From the cell containing the given text, extract its center point as (X, Y) coordinate. 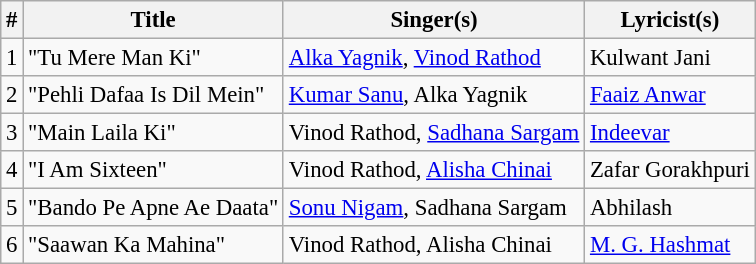
# (12, 20)
Abhilash (670, 208)
Zafar Gorakhpuri (670, 170)
"Main Laila Ki" (154, 133)
3 (12, 133)
Faaiz Anwar (670, 95)
5 (12, 208)
Sonu Nigam, Sadhana Sargam (434, 208)
M. G. Hashmat (670, 245)
"Saawan Ka Mahina" (154, 245)
6 (12, 245)
1 (12, 58)
Alka Yagnik, Vinod Rathod (434, 58)
"Tu Mere Man Ki" (154, 58)
Kumar Sanu, Alka Yagnik (434, 95)
Lyricist(s) (670, 20)
Title (154, 20)
Kulwant Jani (670, 58)
Indeevar (670, 133)
4 (12, 170)
"I Am Sixteen" (154, 170)
Singer(s) (434, 20)
"Pehli Dafaa Is Dil Mein" (154, 95)
"Bando Pe Apne Ae Daata" (154, 208)
Vinod Rathod, Sadhana Sargam (434, 133)
2 (12, 95)
